Return (X, Y) of the center of cell containing provided text 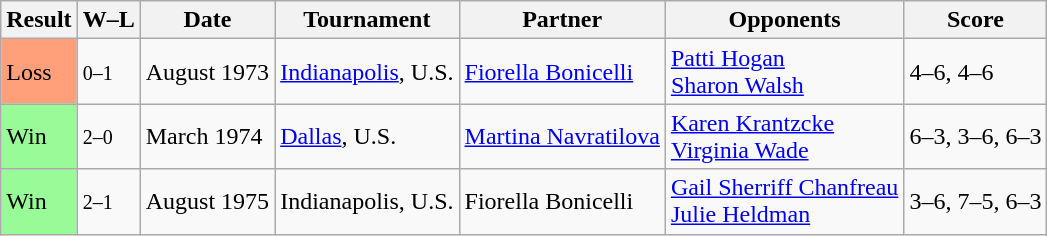
6–3, 3–6, 6–3 (976, 136)
August 1973 (207, 72)
Partner (562, 20)
2–1 (108, 202)
Result (39, 20)
March 1974 (207, 136)
0–1 (108, 72)
Loss (39, 72)
3–6, 7–5, 6–3 (976, 202)
W–L (108, 20)
4–6, 4–6 (976, 72)
Patti Hogan Sharon Walsh (784, 72)
2–0 (108, 136)
Karen Krantzcke Virginia Wade (784, 136)
Opponents (784, 20)
August 1975 (207, 202)
Score (976, 20)
Tournament (367, 20)
Gail Sherriff Chanfreau Julie Heldman (784, 202)
Martina Navratilova (562, 136)
Dallas, U.S. (367, 136)
Date (207, 20)
